Return the (X, Y) coordinate for the center point of the cell that contains the specified text.  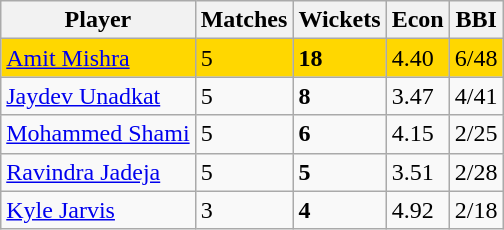
Jaydev Unadkat (98, 96)
Wickets (340, 20)
Econ (418, 20)
2/25 (476, 134)
2/28 (476, 172)
Ravindra Jadeja (98, 172)
4 (340, 210)
3.51 (418, 172)
4.15 (418, 134)
Player (98, 20)
8 (340, 96)
BBI (476, 20)
3 (244, 210)
Mohammed Shami (98, 134)
Kyle Jarvis (98, 210)
6 (340, 134)
6/48 (476, 58)
2/18 (476, 210)
4/41 (476, 96)
Matches (244, 20)
3.47 (418, 96)
4.40 (418, 58)
18 (340, 58)
4.92 (418, 210)
Amit Mishra (98, 58)
